Extract the (x, y) coordinate from the center of the cell holding the provided text.  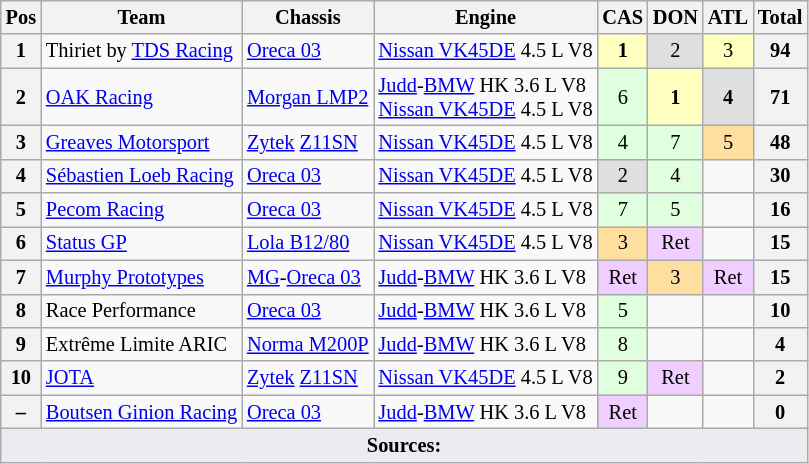
Thiriet by TDS Racing (142, 51)
Chassis (308, 17)
Sources: (404, 445)
Extrême Limite ARIC (142, 344)
DON (676, 17)
Greaves Motorsport (142, 142)
Judd-BMW HK 3.6 L V8Nissan VK45DE 4.5 L V8 (486, 97)
MG-Oreca 03 (308, 277)
Status GP (142, 243)
48 (780, 142)
Race Performance (142, 311)
0 (780, 412)
Morgan LMP2 (308, 97)
Engine (486, 17)
Lola B12/80 (308, 243)
OAK Racing (142, 97)
Pecom Racing (142, 210)
Boutsen Ginion Racing (142, 412)
Pos (21, 17)
Total (780, 17)
94 (780, 51)
Sébastien Loeb Racing (142, 176)
– (21, 412)
30 (780, 176)
Team (142, 17)
JOTA (142, 378)
Murphy Prototypes (142, 277)
71 (780, 97)
16 (780, 210)
CAS (622, 17)
ATL (728, 17)
Norma M200P (308, 344)
